Pinpoint the cell where the given text exists, returning its [x, y] midpoint coordinate. 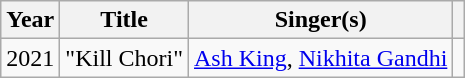
Singer(s) [320, 20]
Ash King, Nikhita Gandhi [320, 58]
2021 [30, 58]
Year [30, 20]
"Kill Chori" [124, 58]
Title [124, 20]
